Scan for the cell matching the given text and deliver its (X, Y) coordinate at center. 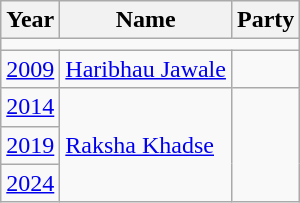
Party (265, 20)
2024 (30, 183)
Year (30, 20)
Haribhau Jawale (146, 69)
2009 (30, 69)
2014 (30, 107)
2019 (30, 145)
Name (146, 20)
Raksha Khadse (146, 145)
